Detect which cell encompasses the target text, then output its [x, y] center coordinate. 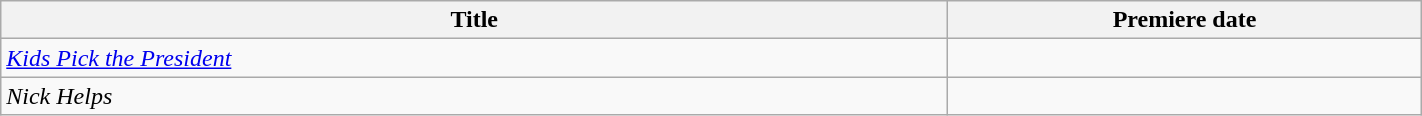
Premiere date [1185, 20]
Title [474, 20]
Kids Pick the President [474, 58]
Nick Helps [474, 96]
